Determine the (X, Y) coordinate at the center of the cell enclosing the given text.  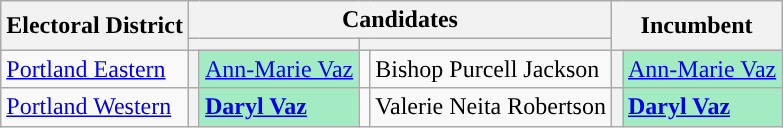
Valerie Neita Robertson (491, 107)
Incumbent (696, 26)
Portland Western (95, 107)
Portland Eastern (95, 69)
Electoral District (95, 26)
Bishop Purcell Jackson (491, 69)
Candidates (400, 20)
